Search for the cell housing the specified text and yield its (X, Y) center coordinate. 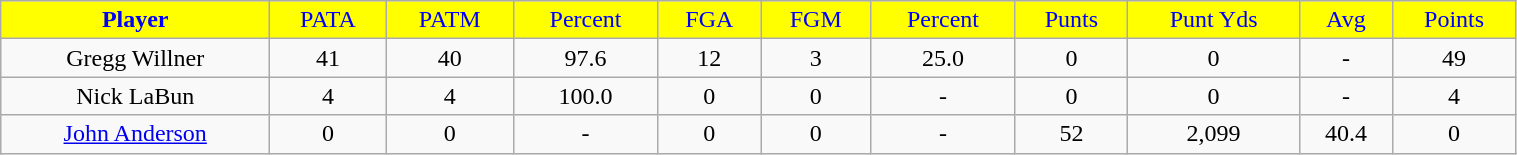
41 (328, 58)
Punt Yds (1214, 20)
Punts (1071, 20)
PATM (450, 20)
Nick LaBun (136, 96)
FGA (710, 20)
2,099 (1214, 134)
Player (136, 20)
John Anderson (136, 134)
40.4 (1346, 134)
52 (1071, 134)
PATA (328, 20)
100.0 (586, 96)
25.0 (944, 58)
97.6 (586, 58)
Avg (1346, 20)
Points (1454, 20)
40 (450, 58)
FGM (816, 20)
12 (710, 58)
3 (816, 58)
49 (1454, 58)
Gregg Willner (136, 58)
